From the cell containing the given text, extract its center point as [x, y] coordinate. 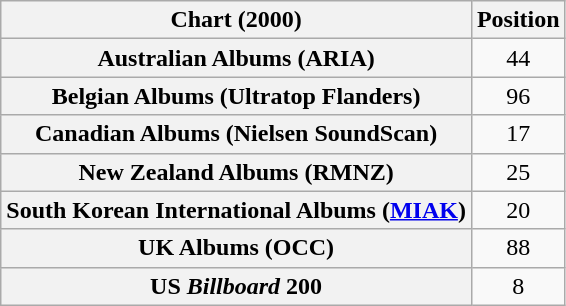
25 [518, 172]
44 [518, 58]
Position [518, 20]
South Korean International Albums (MIAK) [236, 210]
Australian Albums (ARIA) [236, 58]
Canadian Albums (Nielsen SoundScan) [236, 134]
UK Albums (OCC) [236, 248]
US Billboard 200 [236, 286]
New Zealand Albums (RMNZ) [236, 172]
8 [518, 286]
Belgian Albums (Ultratop Flanders) [236, 96]
20 [518, 210]
Chart (2000) [236, 20]
88 [518, 248]
17 [518, 134]
96 [518, 96]
